Provide the [X, Y] coordinate of the cell's center where the given text is located.  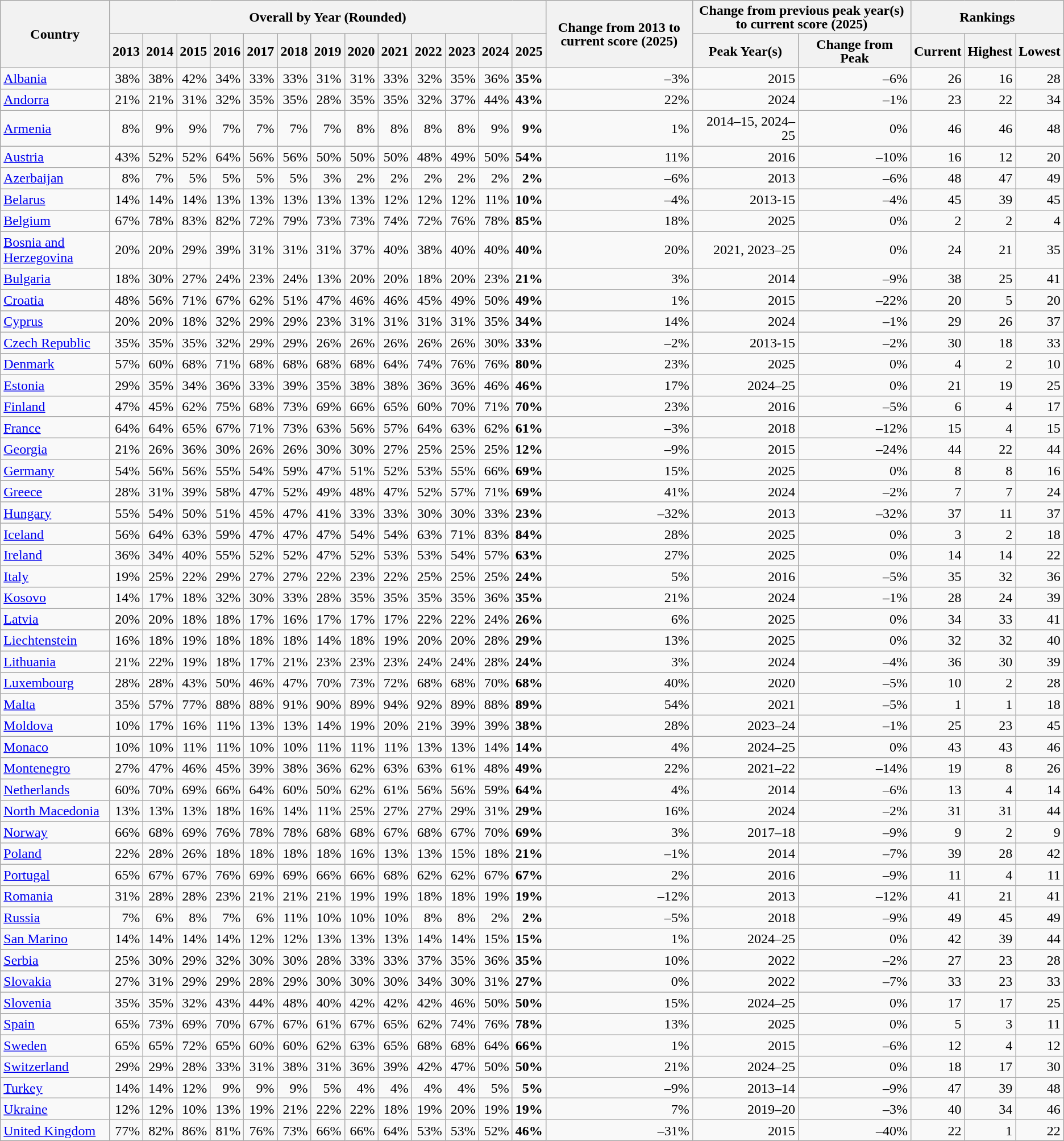
Country [55, 34]
81% [227, 1130]
2021–22 [745, 769]
Poland [55, 854]
2017–18 [745, 832]
Sweden [55, 1045]
80% [529, 364]
Spain [55, 1023]
2019–20 [745, 1109]
13 [938, 789]
–24% [855, 449]
–31% [619, 1130]
North Macedonia [55, 811]
Current [938, 51]
75% [227, 406]
Estonia [55, 385]
90% [327, 704]
–22% [855, 300]
92% [429, 704]
Georgia [55, 449]
2014–15, 2024–25 [745, 128]
2019 [327, 51]
85% [529, 221]
Albania [55, 78]
Turkey [55, 1087]
France [55, 428]
Highest [990, 51]
–40% [855, 1130]
–10% [855, 157]
Norway [55, 832]
2017 [260, 51]
Bulgaria [55, 279]
Moldova [55, 725]
Armenia [55, 128]
Latvia [55, 620]
94% [394, 704]
2013–14 [745, 1087]
Portugal [55, 874]
Finland [55, 406]
Change from previous peak year(s) to current score (2025) [801, 17]
Slovakia [55, 981]
Croatia [55, 300]
Czech Republic [55, 342]
Kosovo [55, 598]
Belarus [55, 200]
29 [938, 321]
Overall by Year (Rounded) [328, 17]
Belgium [55, 221]
2023–24 [745, 725]
Montenegro [55, 769]
Romania [55, 896]
Peak Year(s) [745, 51]
6 [938, 406]
Switzerland [55, 1067]
Cyprus [55, 321]
San Marino [55, 938]
Slovenia [55, 1003]
Hungary [55, 513]
Rankings [987, 17]
Germany [55, 470]
38 [938, 279]
Austria [55, 157]
Denmark [55, 364]
Malta [55, 704]
Serbia [55, 960]
–14% [855, 769]
Netherlands [55, 789]
Greece [55, 491]
Luxembourg [55, 683]
Andorra [55, 99]
Azerbaijan [55, 179]
Liechtenstein [55, 640]
2021, 2023–25 [745, 250]
Lithuania [55, 662]
Change from Peak [855, 51]
United Kingdom [55, 1130]
Russia [55, 918]
Change from 2013 to current score (2025) [619, 34]
Bosnia and Herzegovina [55, 250]
84% [529, 534]
Ukraine [55, 1109]
91% [294, 704]
Monaco [55, 747]
Italy [55, 576]
27 [938, 960]
86% [193, 1130]
2023 [462, 51]
Lowest [1040, 51]
Iceland [55, 534]
Ireland [55, 555]
58% [227, 491]
79% [294, 221]
